Pinpoint the cell where the given text exists, returning its (X, Y) midpoint coordinate. 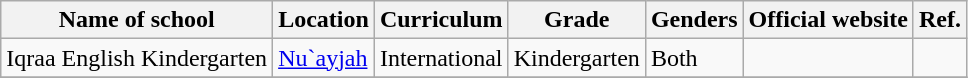
Genders (694, 20)
Iqraa English Kindergarten (137, 58)
Kindergarten (576, 58)
Both (694, 58)
Curriculum (441, 20)
Name of school (137, 20)
Nu`ayjah (324, 58)
Location (324, 20)
Grade (576, 20)
International (441, 58)
Official website (828, 20)
Ref. (940, 20)
